Scan for the cell matching the given text and deliver its [X, Y] coordinate at center. 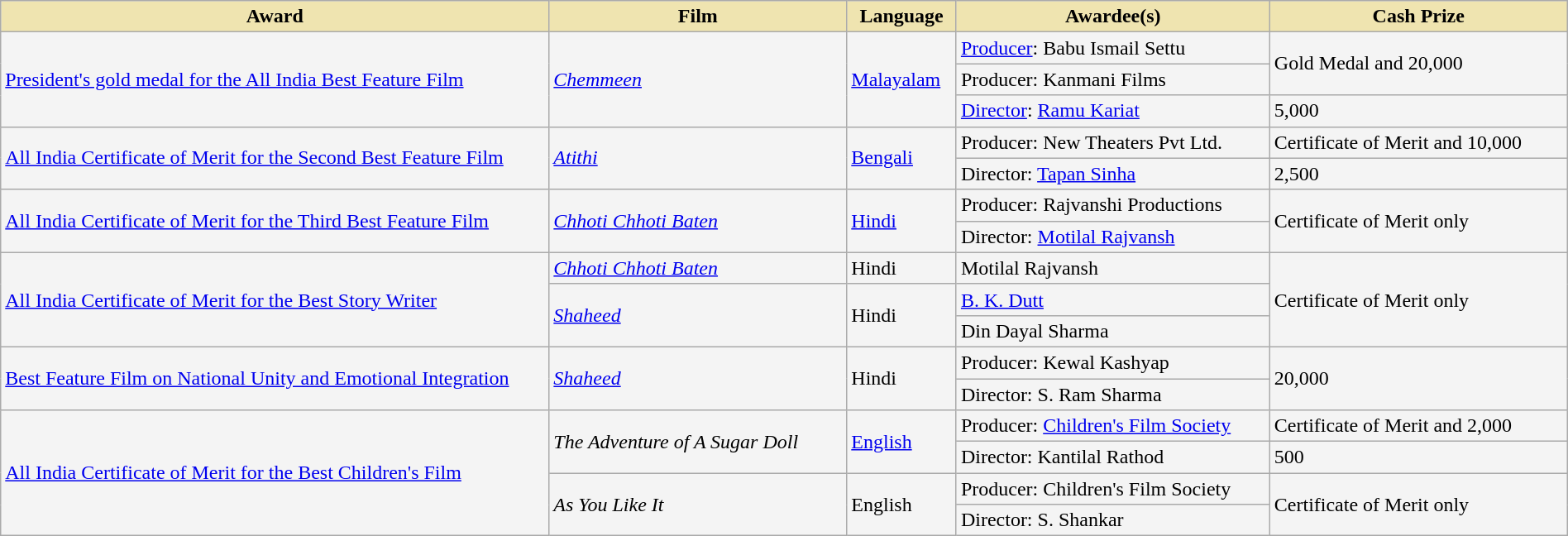
Director: Kantilal Rathod [1113, 457]
Language [901, 17]
B. K. Dutt [1113, 299]
Certificate of Merit and 2,000 [1418, 426]
20,000 [1418, 378]
Director: Motilal Rajvansh [1113, 237]
Producer: New Theaters Pvt Ltd. [1113, 142]
Director: Ramu Kariat [1113, 111]
Best Feature Film on National Unity and Emotional Integration [275, 378]
Bengali [901, 158]
Producer: Rajvanshi Productions [1113, 205]
Producer: Babu Ismail Settu [1113, 48]
President's gold medal for the All India Best Feature Film [275, 79]
Director: S. Ram Sharma [1113, 395]
Malayalam [901, 79]
Producer: Kewal Kashyap [1113, 362]
Film [698, 17]
Director: S. Shankar [1113, 520]
All India Certificate of Merit for the Best Story Writer [275, 299]
500 [1418, 457]
All India Certificate of Merit for the Best Children's Film [275, 473]
All India Certificate of Merit for the Third Best Feature Film [275, 221]
As You Like It [698, 505]
Director: Tapan Sinha [1113, 174]
Din Dayal Sharma [1113, 331]
Motilal Rajvansh [1113, 268]
Atithi [698, 158]
Certificate of Merit and 10,000 [1418, 142]
Award [275, 17]
2,500 [1418, 174]
All India Certificate of Merit for the Second Best Feature Film [275, 158]
Producer: Kanmani Films [1113, 79]
Cash Prize [1418, 17]
Gold Medal and 20,000 [1418, 64]
Chemmeen [698, 79]
Awardee(s) [1113, 17]
The Adventure of A Sugar Doll [698, 442]
5,000 [1418, 111]
